Scan for the cell matching the given text and deliver its [X, Y] coordinate at center. 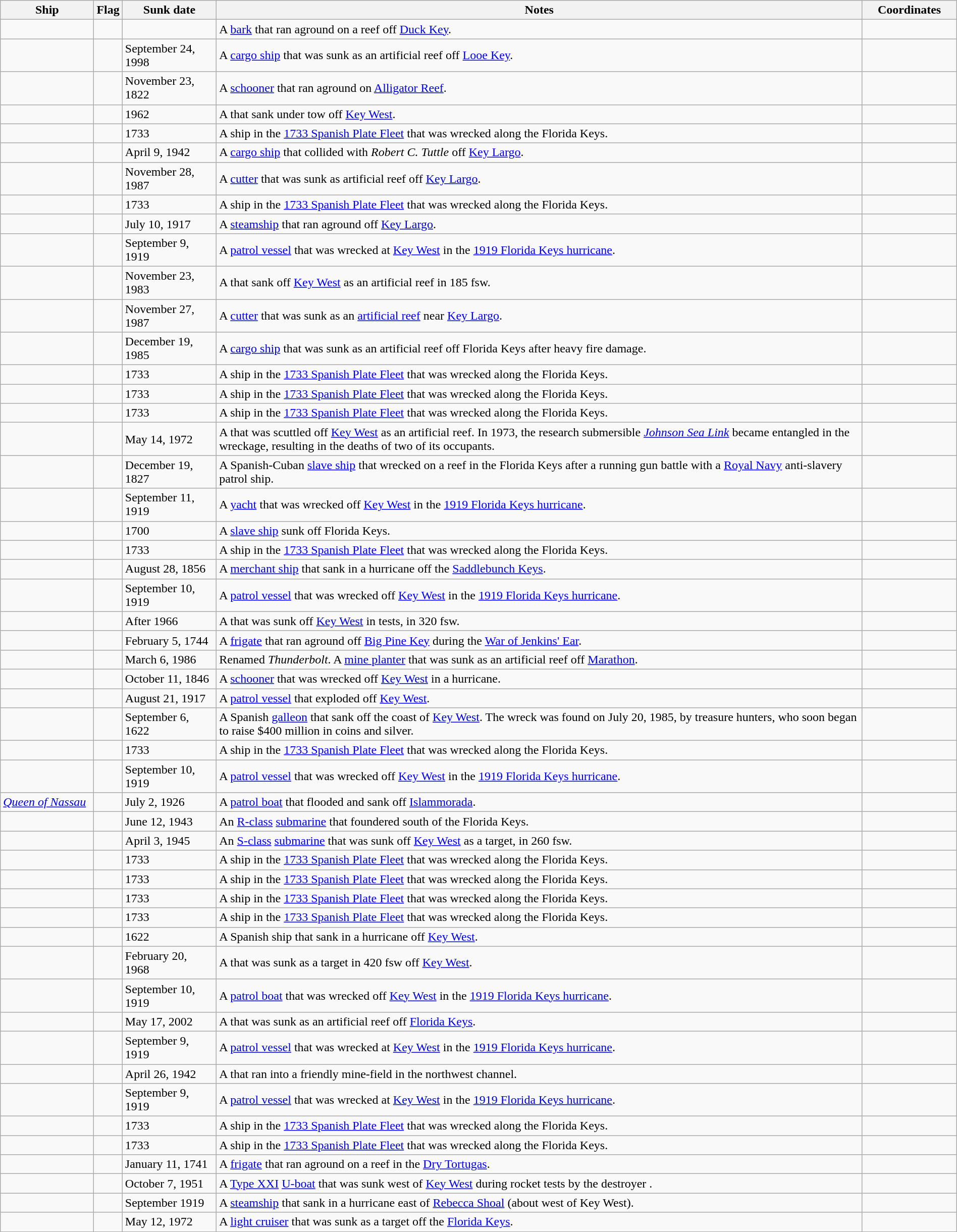
July 10, 1917 [169, 224]
December 19, 1827 [169, 472]
A slave ship sunk off Florida Keys. [539, 531]
A that sank under tow off Key West. [539, 114]
A merchant ship that sank in a hurricane off the Saddlebunch Keys. [539, 569]
May 14, 1972 [169, 439]
After 1966 [169, 621]
A that sank off Key West as an artificial reef in 185 fsw. [539, 283]
A patrol vessel that exploded off Key West. [539, 698]
November 23, 1822 [169, 88]
A cargo ship that was sunk as an artificial reef off Florida Keys after heavy fire damage. [539, 348]
July 2, 1926 [169, 802]
September 1919 [169, 1203]
1700 [169, 531]
A cutter that was sunk as an artificial reef near Key Largo. [539, 315]
Queen of Nassau [47, 802]
A that ran into a friendly mine-field in the northwest channel. [539, 1074]
A steamship that ran aground off Key Largo. [539, 224]
A yacht that was wrecked off Key West in the 1919 Florida Keys hurricane. [539, 505]
January 11, 1741 [169, 1164]
A Spanish ship that sank in a hurricane off Key West. [539, 937]
A patrol boat that flooded and sank off Islammorada. [539, 802]
A bark that ran aground on a reef off Duck Key. [539, 29]
Notes [539, 10]
May 12, 1972 [169, 1222]
1962 [169, 114]
November 28, 1987 [169, 179]
October 11, 1846 [169, 679]
A patrol boat that was wrecked off Key West in the 1919 Florida Keys hurricane. [539, 996]
December 19, 1985 [169, 348]
November 23, 1983 [169, 283]
February 5, 1744 [169, 640]
March 6, 1986 [169, 659]
February 20, 1968 [169, 962]
A that was sunk as a target in 420 fsw off Key West. [539, 962]
A cargo ship that was sunk as an artificial reef off Looe Key. [539, 56]
An S-class submarine that was sunk off Key West as a target, in 260 fsw. [539, 841]
April 3, 1945 [169, 841]
Coordinates [910, 10]
A cargo ship that collided with Robert C. Tuttle off Key Largo. [539, 152]
A cutter that was sunk as artificial reef off Key Largo. [539, 179]
A that was sunk off Key West in tests, in 320 fsw. [539, 621]
Ship [47, 10]
Renamed Thunderbolt. A mine planter that was sunk as an artificial reef off Marathon. [539, 659]
April 26, 1942 [169, 1074]
A frigate that ran aground off Big Pine Key during the War of Jenkins' Ear. [539, 640]
A schooner that was wrecked off Key West in a hurricane. [539, 679]
April 9, 1942 [169, 152]
May 17, 2002 [169, 1021]
Sunk date [169, 10]
June 12, 1943 [169, 822]
An R-class submarine that foundered south of the Florida Keys. [539, 822]
November 27, 1987 [169, 315]
October 7, 1951 [169, 1184]
September 24, 1998 [169, 56]
A steamship that sank in a hurricane east of Rebecca Shoal (about west of Key West). [539, 1203]
September 6, 1622 [169, 724]
1622 [169, 937]
August 28, 1856 [169, 569]
September 11, 1919 [169, 505]
Flag [108, 10]
A Type XXI U-boat that was sunk west of Key West during rocket tests by the destroyer . [539, 1184]
A frigate that ran aground on a reef in the Dry Tortugas. [539, 1164]
A schooner that ran aground on Alligator Reef. [539, 88]
A that was sunk as an artificial reef off Florida Keys. [539, 1021]
A light cruiser that was sunk as a target off the Florida Keys. [539, 1222]
A Spanish-Cuban slave ship that wrecked on a reef in the Florida Keys after a running gun battle with a Royal Navy anti-slavery patrol ship. [539, 472]
August 21, 1917 [169, 698]
